From the cell containing the given text, extract its center point as (x, y) coordinate. 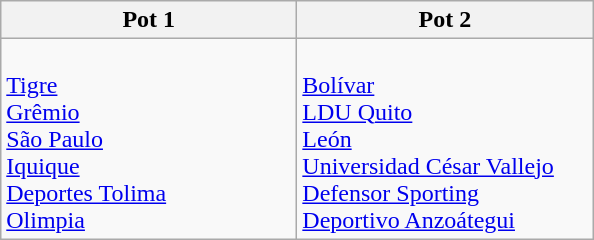
Pot 1 (149, 20)
Pot 2 (445, 20)
Bolívar LDU Quito León Universidad César Vallejo Defensor Sporting Deportivo Anzoátegui (445, 139)
Tigre Grêmio São Paulo Iquique Deportes Tolima Olimpia (149, 139)
